From the cell containing the given text, extract its center point as (X, Y) coordinate. 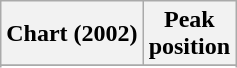
Chart (2002) (72, 34)
Peakposition (189, 34)
